Return the (X, Y) coordinate for the center point of the cell that contains the specified text.  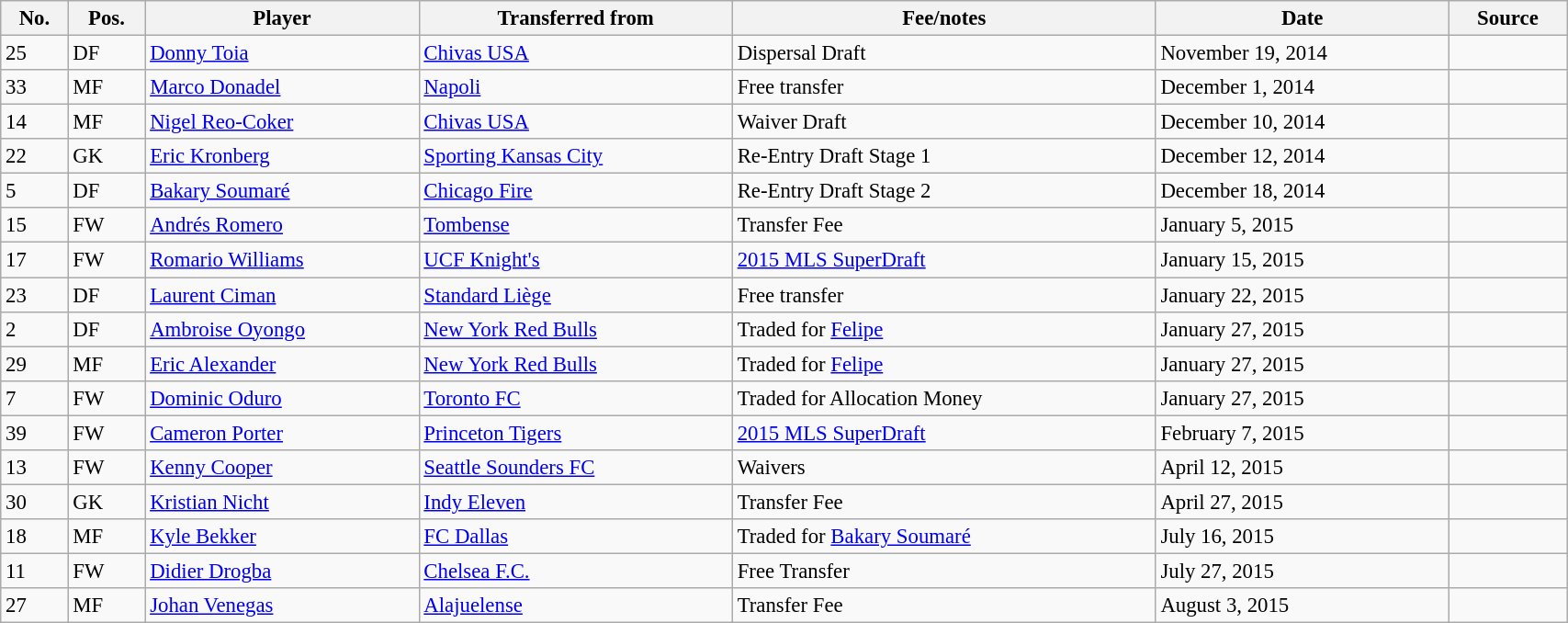
No. (35, 18)
July 27, 2015 (1303, 571)
Waivers (944, 468)
Seattle Sounders FC (575, 468)
Cameron Porter (282, 433)
15 (35, 225)
January 5, 2015 (1303, 225)
Princeton Tigers (575, 433)
Johan Venegas (282, 606)
Laurent Ciman (282, 295)
August 3, 2015 (1303, 606)
7 (35, 398)
14 (35, 122)
December 18, 2014 (1303, 191)
25 (35, 53)
November 19, 2014 (1303, 53)
Chicago Fire (575, 191)
December 12, 2014 (1303, 156)
Transferred from (575, 18)
January 15, 2015 (1303, 260)
April 27, 2015 (1303, 502)
Sporting Kansas City (575, 156)
Waiver Draft (944, 122)
Marco Donadel (282, 87)
13 (35, 468)
Traded for Allocation Money (944, 398)
Ambroise Oyongo (282, 329)
Standard Liège (575, 295)
Donny Toia (282, 53)
Dominic Oduro (282, 398)
Eric Alexander (282, 364)
Napoli (575, 87)
18 (35, 537)
Kenny Cooper (282, 468)
July 16, 2015 (1303, 537)
Romario Williams (282, 260)
December 1, 2014 (1303, 87)
Alajuelense (575, 606)
December 10, 2014 (1303, 122)
Player (282, 18)
5 (35, 191)
Dispersal Draft (944, 53)
39 (35, 433)
Eric Kronberg (282, 156)
January 22, 2015 (1303, 295)
UCF Knight's (575, 260)
2 (35, 329)
Chelsea F.C. (575, 571)
Didier Drogba (282, 571)
Source (1507, 18)
Free Transfer (944, 571)
33 (35, 87)
Re-Entry Draft Stage 1 (944, 156)
Traded for Bakary Soumaré (944, 537)
Toronto FC (575, 398)
22 (35, 156)
Re-Entry Draft Stage 2 (944, 191)
April 12, 2015 (1303, 468)
29 (35, 364)
30 (35, 502)
Indy Eleven (575, 502)
Nigel Reo-Coker (282, 122)
27 (35, 606)
FC Dallas (575, 537)
Tombense (575, 225)
17 (35, 260)
Pos. (107, 18)
Kyle Bekker (282, 537)
Fee/notes (944, 18)
February 7, 2015 (1303, 433)
Date (1303, 18)
11 (35, 571)
23 (35, 295)
Kristian Nicht (282, 502)
Andrés Romero (282, 225)
Bakary Soumaré (282, 191)
